Search for the cell housing the specified text and yield its (X, Y) center coordinate. 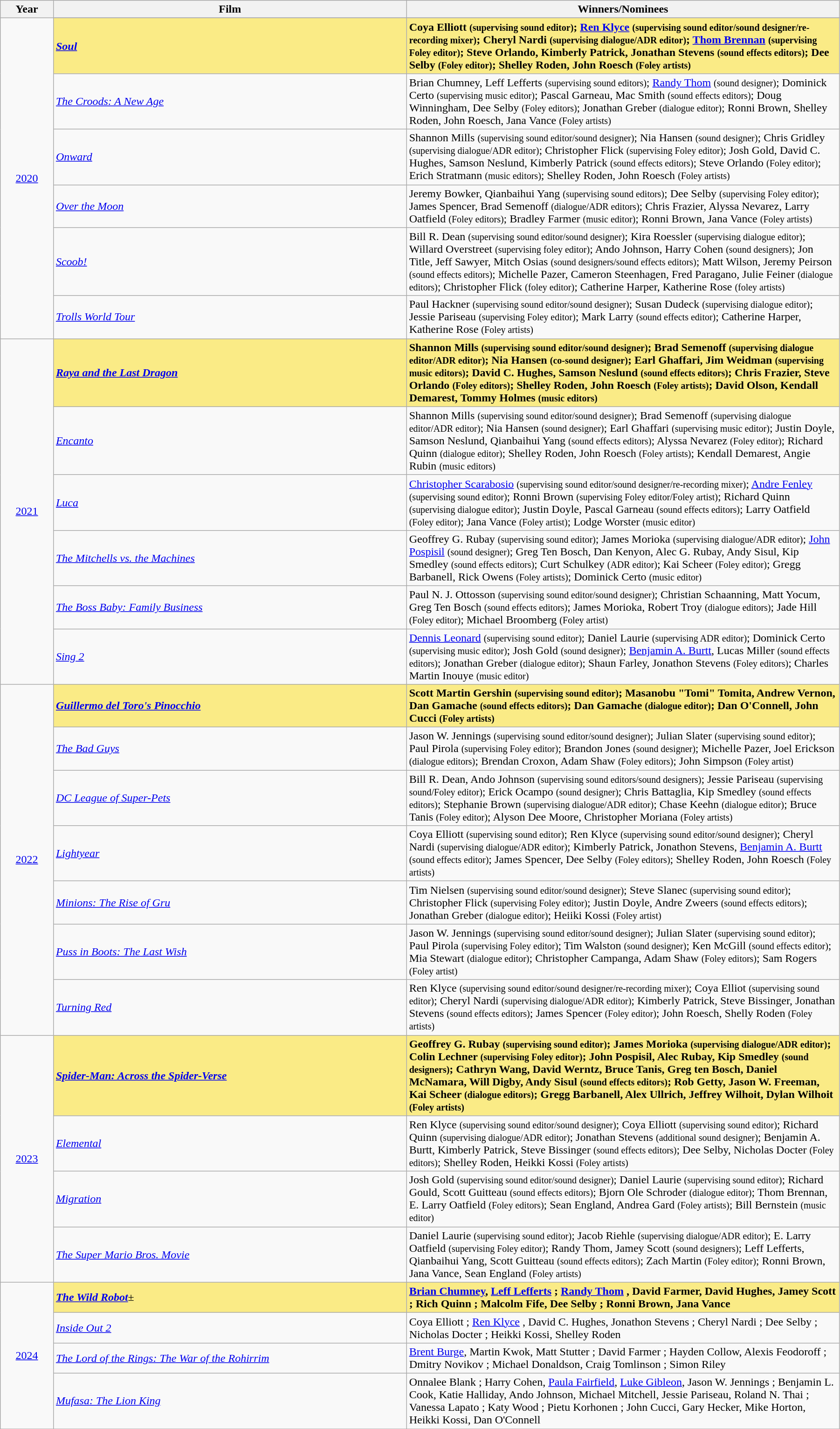
Brian Chumney, Leff Lefferts ; Randy Thom , David Farmer, David Hughes, Jamey Scott ; Rich Quinn ; Malcolm Fife, Dee Selby ; Ronni Brown, Jana Vance (623, 1297)
2023 (27, 1159)
The Croods: A New Age (230, 102)
Trolls World Tour (230, 317)
The Boss Baby: Family Business (230, 607)
Lightyear (230, 853)
2021 (27, 511)
2020 (27, 178)
Onward (230, 157)
Elemental (230, 1143)
The Super Mario Bros. Movie (230, 1254)
The Lord of the Rings: The War of the Rohirrim (230, 1358)
Guillermo del Toro's Pinocchio (230, 706)
Soul (230, 46)
Puss in Boots: The Last Wish (230, 952)
Sing 2 (230, 656)
Encanto (230, 441)
Coya Elliott ; Ren Klyce , David C. Hughes, Jonathon Stevens ; Cheryl Nardi ; Dee Selby ; Nicholas Docter ; Heikki Kossi, Shelley Roden (623, 1328)
Winners/Nominees (623, 9)
2024 (27, 1355)
Over the Moon (230, 206)
Spider-Man: Across the Spider-Verse (230, 1075)
Luca (230, 503)
Migration (230, 1199)
The Bad Guys (230, 749)
Inside Out 2 (230, 1328)
Raya and the Last Dragon (230, 373)
Mufasa: The Lion King (230, 1401)
The Mitchells vs. the Machines (230, 558)
Turning Red (230, 1007)
The Wild Robot± (230, 1297)
Minions: The Rise of Gru (230, 903)
Year (27, 9)
2022 (27, 860)
Scoob! (230, 262)
DC League of Super-Pets (230, 798)
Film (230, 9)
